From the cell containing the given text, extract its center point as (x, y) coordinate. 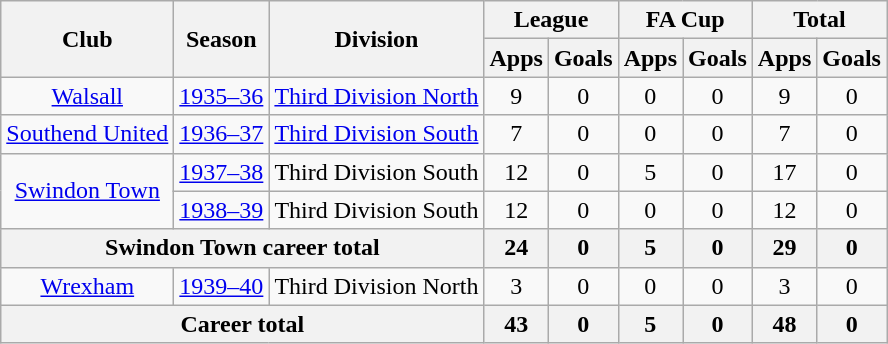
Season (222, 39)
FA Cup (685, 20)
Club (88, 39)
1939–40 (222, 286)
1935–36 (222, 96)
League (551, 20)
29 (784, 248)
17 (784, 172)
24 (516, 248)
48 (784, 324)
1938–39 (222, 210)
Total (819, 20)
1937–38 (222, 172)
43 (516, 324)
Southend United (88, 134)
Division (376, 39)
Wrexham (88, 286)
Swindon Town career total (242, 248)
1936–37 (222, 134)
Career total (242, 324)
Swindon Town (88, 191)
Walsall (88, 96)
